Locate the cell with the specified text and output its [x, y] center coordinate. 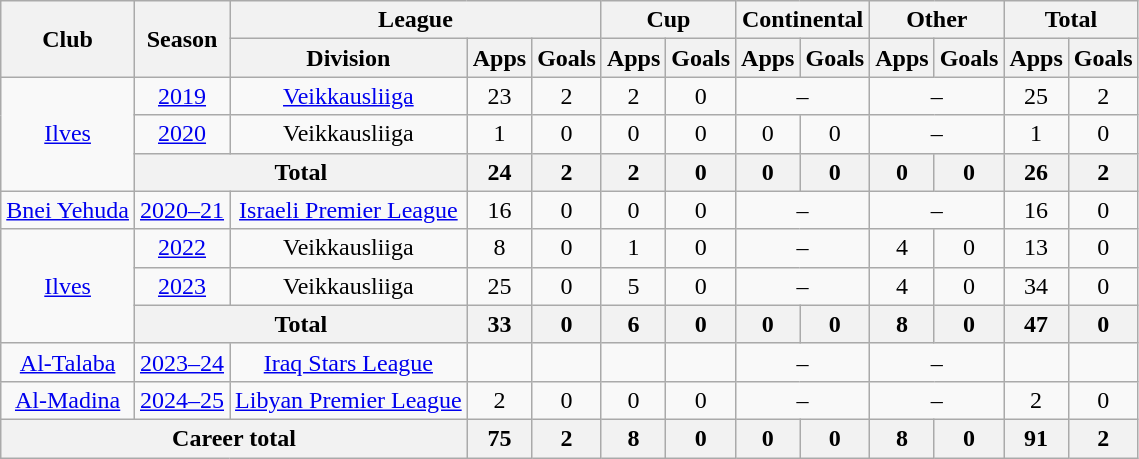
2020–21 [182, 210]
Continental [803, 20]
2019 [182, 96]
Cup [668, 20]
2023–24 [182, 362]
Season [182, 39]
33 [499, 324]
Career total [234, 438]
Iraq Stars League [349, 362]
2023 [182, 286]
23 [499, 96]
Israeli Premier League [349, 210]
Club [68, 39]
91 [1036, 438]
Division [349, 58]
26 [1036, 172]
Al-Madina [68, 400]
5 [633, 286]
2020 [182, 134]
2022 [182, 248]
47 [1036, 324]
13 [1036, 248]
League [416, 20]
Other [937, 20]
Libyan Premier League [349, 400]
24 [499, 172]
6 [633, 324]
75 [499, 438]
34 [1036, 286]
Al-Talaba [68, 362]
Bnei Yehuda [68, 210]
2024–25 [182, 400]
